For the text-containing cell, return its midpoint in [X, Y] coordinate format. 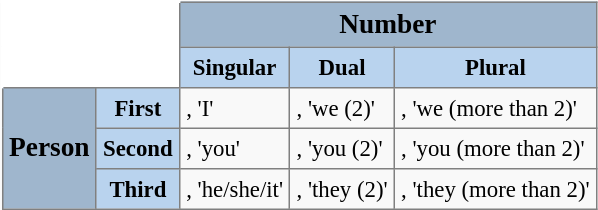
, 'we (2)' [342, 107]
Second [138, 148]
, 'we (more than 2)' [495, 107]
, 'I' [234, 107]
, 'he/she/it' [234, 188]
Third [138, 188]
, 'you' [234, 148]
Singular [234, 66]
Number [388, 24]
Dual [342, 66]
, 'they (more than 2)' [495, 188]
, 'they (2)' [342, 188]
, 'you (more than 2)' [495, 148]
Plural [495, 66]
First [138, 107]
, 'you (2)' [342, 148]
Person [49, 148]
